Detect which cell encompasses the target text, then output its (X, Y) center coordinate. 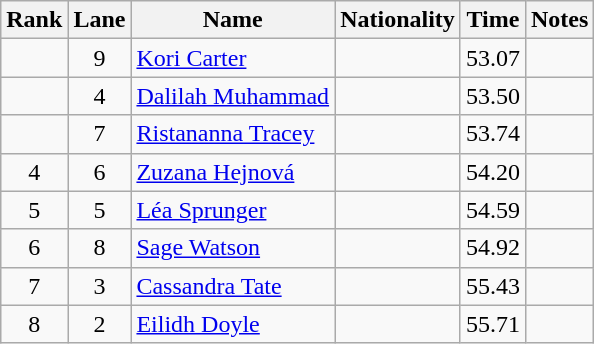
Zuzana Hejnová (233, 172)
55.43 (492, 286)
9 (100, 58)
53.07 (492, 58)
Name (233, 20)
3 (100, 286)
55.71 (492, 324)
Sage Watson (233, 248)
Léa Sprunger (233, 210)
Time (492, 20)
Notes (559, 20)
Kori Carter (233, 58)
Cassandra Tate (233, 286)
Ristananna Tracey (233, 134)
Lane (100, 20)
54.92 (492, 248)
2 (100, 324)
53.74 (492, 134)
Dalilah Muhammad (233, 96)
Nationality (398, 20)
Rank (34, 20)
53.50 (492, 96)
54.59 (492, 210)
Eilidh Doyle (233, 324)
54.20 (492, 172)
